Identify which cell holds the provided text, then report its [x, y] central coordinate. 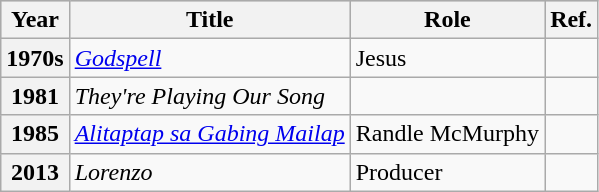
Randle McMurphy [447, 134]
They're Playing Our Song [210, 96]
Role [447, 20]
Alitaptap sa Gabing Mailap [210, 134]
Title [210, 20]
Year [35, 20]
Godspell [210, 58]
Lorenzo [210, 172]
Producer [447, 172]
Jesus [447, 58]
2013 [35, 172]
1981 [35, 96]
Ref. [572, 20]
1970s [35, 58]
1985 [35, 134]
